Scan for the cell matching the given text and deliver its [x, y] coordinate at center. 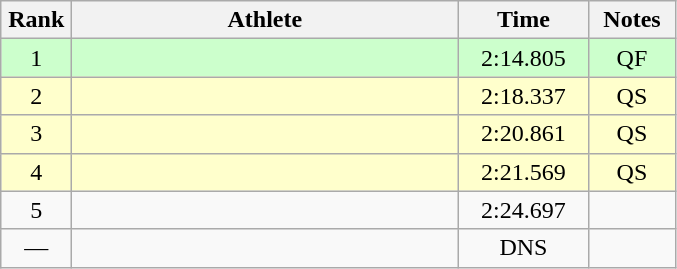
Time [524, 20]
2:14.805 [524, 58]
2:21.569 [524, 172]
Athlete [265, 20]
2:24.697 [524, 210]
4 [36, 172]
3 [36, 134]
Rank [36, 20]
— [36, 248]
2 [36, 96]
2:20.861 [524, 134]
2:18.337 [524, 96]
1 [36, 58]
DNS [524, 248]
QF [632, 58]
5 [36, 210]
Notes [632, 20]
